Detect which cell encompasses the target text, then output its (x, y) center coordinate. 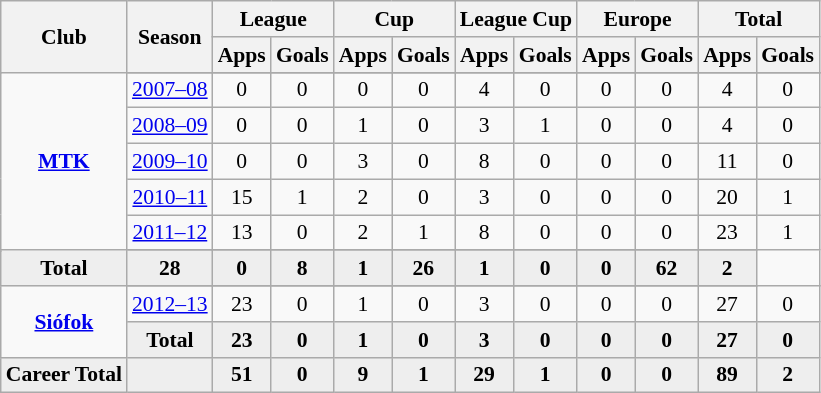
26 (424, 269)
15 (242, 197)
2008–09 (170, 126)
Europe (638, 19)
2011–12 (170, 233)
League Cup (516, 19)
2009–10 (170, 162)
2010–11 (170, 197)
Club (64, 36)
MTK (64, 161)
League (274, 19)
29 (484, 375)
51 (242, 375)
9 (363, 375)
62 (666, 269)
28 (170, 269)
13 (242, 233)
11 (727, 162)
Career Total (64, 375)
89 (727, 375)
Season (170, 36)
Siófok (64, 322)
Cup (394, 19)
2012–13 (170, 304)
20 (727, 197)
2007–08 (170, 90)
